From the cell containing the given text, extract its center point as [x, y] coordinate. 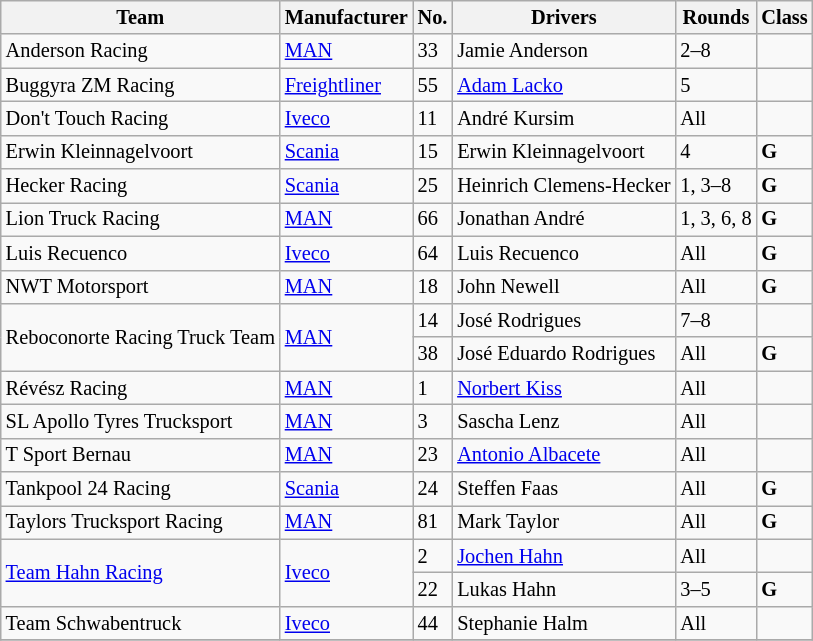
Taylors Trucksport Racing [140, 522]
Jamie Anderson [564, 51]
Team [140, 17]
Class [784, 17]
Adam Lacko [564, 85]
11 [433, 118]
Hecker Racing [140, 186]
3 [433, 421]
Norbert Kiss [564, 388]
Sascha Lenz [564, 421]
José Eduardo Rodrigues [564, 354]
Drivers [564, 17]
38 [433, 354]
André Kursim [564, 118]
81 [433, 522]
4 [716, 152]
Steffen Faas [564, 489]
Team Schwabentruck [140, 623]
Don't Touch Racing [140, 118]
Jochen Hahn [564, 556]
Freightliner [346, 85]
T Sport Bernau [140, 455]
Buggyra ZM Racing [140, 85]
18 [433, 287]
2 [433, 556]
66 [433, 219]
25 [433, 186]
44 [433, 623]
John Newell [564, 287]
No. [433, 17]
64 [433, 253]
23 [433, 455]
15 [433, 152]
José Rodrigues [564, 320]
1 [433, 388]
Manufacturer [346, 17]
Tankpool 24 Racing [140, 489]
Révész Racing [140, 388]
1, 3–8 [716, 186]
Rounds [716, 17]
3–5 [716, 589]
Antonio Albacete [564, 455]
1, 3, 6, 8 [716, 219]
Lion Truck Racing [140, 219]
Stephanie Halm [564, 623]
Team Hahn Racing [140, 572]
SL Apollo Tyres Trucksport [140, 421]
33 [433, 51]
7–8 [716, 320]
NWT Motorsport [140, 287]
55 [433, 85]
Anderson Racing [140, 51]
24 [433, 489]
Mark Taylor [564, 522]
5 [716, 85]
Jonathan André [564, 219]
14 [433, 320]
Heinrich Clemens-Hecker [564, 186]
22 [433, 589]
2–8 [716, 51]
Lukas Hahn [564, 589]
Reboconorte Racing Truck Team [140, 336]
